Return the (x, y) coordinate for the center point of the cell that contains the specified text.  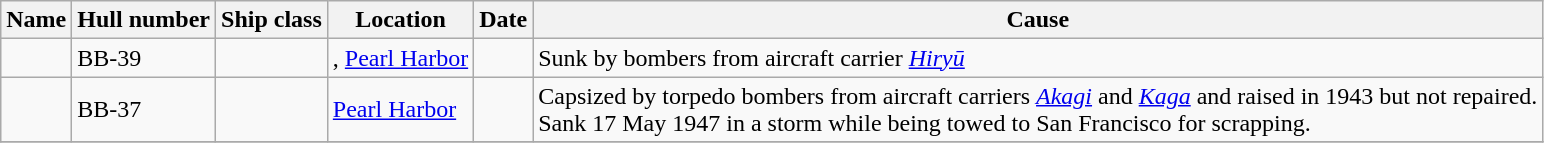
Sunk by bombers from aircraft carrier Hiryū (1038, 58)
Ship class (272, 20)
Pearl Harbor (400, 110)
Location (400, 20)
Date (504, 20)
Name (36, 20)
, Pearl Harbor (400, 58)
Cause (1038, 20)
Hull number (144, 20)
BB-39 (144, 58)
BB-37 (144, 110)
